Output the [X, Y] coordinate of the center of the cell containing the given text.  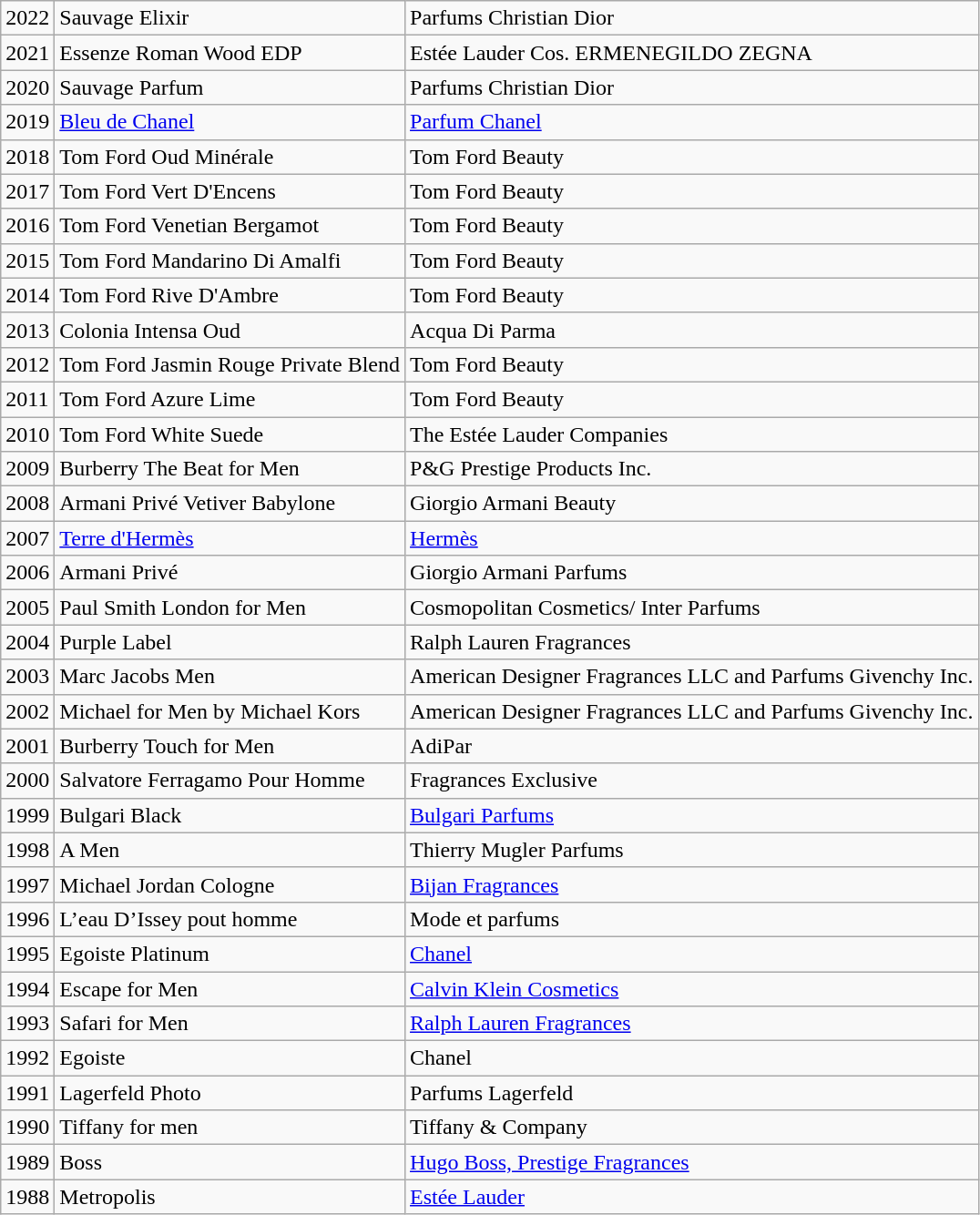
2009 [27, 469]
2005 [27, 607]
Paul Smith London for Men [230, 607]
Armani Privé [230, 573]
Tom Ford Rive D'Ambre [230, 295]
1992 [27, 1058]
Egoiste Platinum [230, 954]
2012 [27, 364]
2008 [27, 504]
1988 [27, 1197]
Tiffany & Company [692, 1128]
1998 [27, 850]
Bleu de Chanel [230, 122]
Metropolis [230, 1197]
Tom Ford Venetian Bergamot [230, 226]
2016 [27, 226]
Hugo Boss, Prestige Fragrances [692, 1162]
2006 [27, 573]
1996 [27, 919]
Salvatore Ferragamo Pour Homme [230, 781]
Bulgari Parfums [692, 815]
Marc Jacobs Men [230, 677]
Parfum Chanel [692, 122]
Cosmopolitan Cosmetics/ Inter Parfums [692, 607]
Thierry Mugler Parfums [692, 850]
P&G Prestige Products Inc. [692, 469]
Tom Ford Azure Lime [230, 399]
Colonia Intensa Oud [230, 330]
2015 [27, 260]
Tom Ford White Suede [230, 434]
2019 [27, 122]
A Men [230, 850]
The Estée Lauder Companies [692, 434]
Egoiste [230, 1058]
AdiPar [692, 746]
Tom Ford Vert D'Encens [230, 191]
Parfums Lagerfeld [692, 1093]
2000 [27, 781]
1989 [27, 1162]
Michael for Men by Michael Kors [230, 711]
Giorgio Armani Beauty [692, 504]
Burberry The Beat for Men [230, 469]
2002 [27, 711]
Tom Ford Jasmin Rouge Private Blend [230, 364]
Estée Lauder [692, 1197]
L’eau D’Issey pout homme [230, 919]
1997 [27, 884]
2020 [27, 87]
Bulgari Black [230, 815]
1999 [27, 815]
2007 [27, 538]
2010 [27, 434]
Lagerfeld Photo [230, 1093]
2014 [27, 295]
Calvin Klein Cosmetics [692, 988]
Tom Ford Oud Minérale [230, 157]
Burberry Touch for Men [230, 746]
Safari for Men [230, 1024]
Terre d'Hermès [230, 538]
Giorgio Armani Parfums [692, 573]
2001 [27, 746]
2018 [27, 157]
Boss [230, 1162]
Estée Lauder Cos. ERMENEGILDO ZEGNA [692, 53]
2013 [27, 330]
2022 [27, 18]
2004 [27, 642]
Sauvage Parfum [230, 87]
Hermès [692, 538]
Sauvage Elixir [230, 18]
Bijan Fragrances [692, 884]
Michael Jordan Cologne [230, 884]
1995 [27, 954]
Tom Ford Mandarino Di Amalfi [230, 260]
1991 [27, 1093]
2003 [27, 677]
Armani Privé Vetiver Babylone [230, 504]
1993 [27, 1024]
2011 [27, 399]
2017 [27, 191]
Purple Label [230, 642]
1990 [27, 1128]
Tiffany for men [230, 1128]
Acqua Di Parma [692, 330]
Fragrances Exclusive [692, 781]
Mode et parfums [692, 919]
Essenze Roman Wood EDP [230, 53]
2021 [27, 53]
1994 [27, 988]
Escape for Men [230, 988]
